Output the [x, y] coordinate of the center of the cell containing the given text.  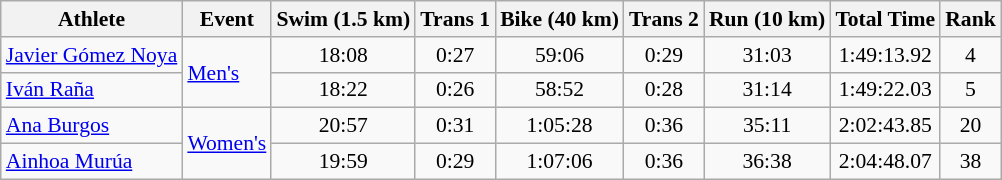
Bike (40 km) [560, 19]
18:08 [343, 55]
59:06 [560, 55]
38 [970, 162]
Total Time [885, 19]
Trans 1 [455, 19]
1:05:28 [560, 126]
1:49:22.03 [885, 90]
1:07:06 [560, 162]
Men's [226, 72]
Rank [970, 19]
35:11 [767, 126]
Iván Raña [92, 90]
Javier Gómez Noya [92, 55]
2:04:48.07 [885, 162]
20 [970, 126]
36:38 [767, 162]
0:31 [455, 126]
58:52 [560, 90]
Athlete [92, 19]
19:59 [343, 162]
Women's [226, 144]
4 [970, 55]
2:02:43.85 [885, 126]
Trans 2 [664, 19]
0:26 [455, 90]
0:28 [664, 90]
Swim (1.5 km) [343, 19]
31:03 [767, 55]
18:22 [343, 90]
1:49:13.92 [885, 55]
Run (10 km) [767, 19]
Ana Burgos [92, 126]
20:57 [343, 126]
Event [226, 19]
31:14 [767, 90]
0:27 [455, 55]
5 [970, 90]
Ainhoa Murúa [92, 162]
